Detect which cell encompasses the target text, then output its (x, y) center coordinate. 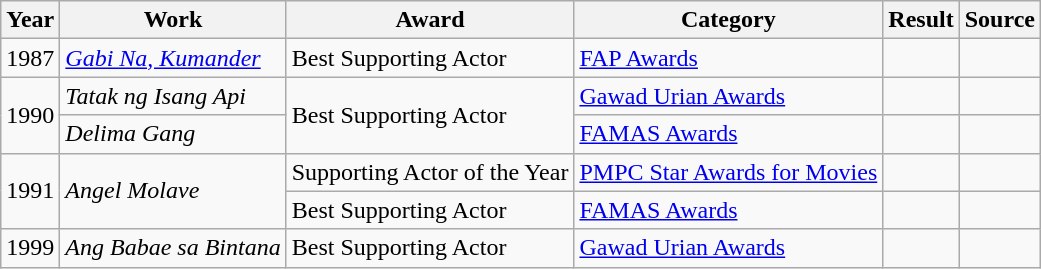
Delima Gang (173, 134)
Source (1000, 20)
Ang Babae sa Bintana (173, 248)
1999 (30, 248)
1991 (30, 191)
1990 (30, 115)
Tatak ng Isang Api (173, 96)
Gabi Na, Kumander (173, 58)
FAP Awards (728, 58)
Supporting Actor of the Year (430, 172)
Result (921, 20)
Year (30, 20)
PMPC Star Awards for Movies (728, 172)
Work (173, 20)
Category (728, 20)
Award (430, 20)
1987 (30, 58)
Angel Molave (173, 191)
